Capture the cell that displays the provided text and extract its (X, Y) central coordinate. 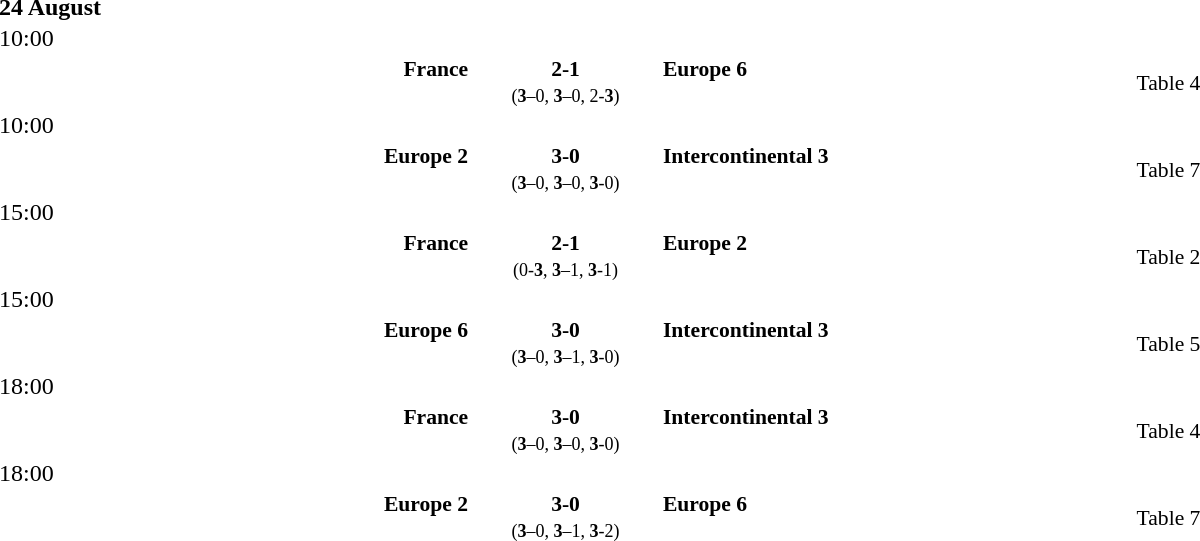
2-1 (0-3, 3–1, 3-1) (566, 256)
2-1 (3–0, 3–0, 2-3) (566, 82)
Europe 6 (897, 82)
Europe 2 (897, 256)
3-0 (3–0, 3–1, 3-0) (566, 343)
